Extract the [x, y] coordinate from the center of the cell holding the provided text.  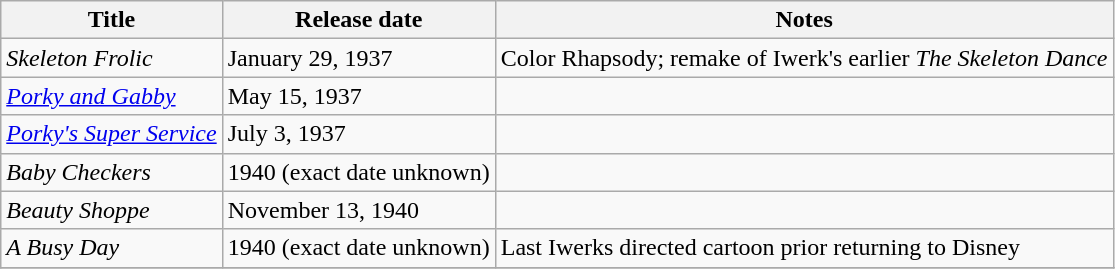
Porky and Gabby [112, 96]
July 3, 1937 [358, 134]
January 29, 1937 [358, 58]
Color Rhapsody; remake of Iwerk's earlier The Skeleton Dance [804, 58]
A Busy Day [112, 248]
Beauty Shoppe [112, 210]
Skeleton Frolic [112, 58]
Title [112, 20]
Last Iwerks directed cartoon prior returning to Disney [804, 248]
May 15, 1937 [358, 96]
Baby Checkers [112, 172]
November 13, 1940 [358, 210]
Release date [358, 20]
Notes [804, 20]
Porky's Super Service [112, 134]
